Output the (X, Y) coordinate of the center of the cell containing the given text.  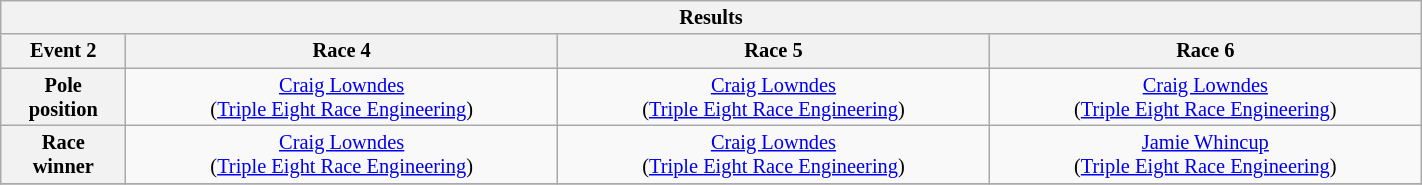
Race 5 (774, 51)
Jamie Whincup(Triple Eight Race Engineering) (1205, 154)
Event 2 (64, 51)
Race 4 (342, 51)
Results (711, 17)
Racewinner (64, 154)
Poleposition (64, 97)
Race 6 (1205, 51)
